Detect which cell encompasses the target text, then output its (x, y) center coordinate. 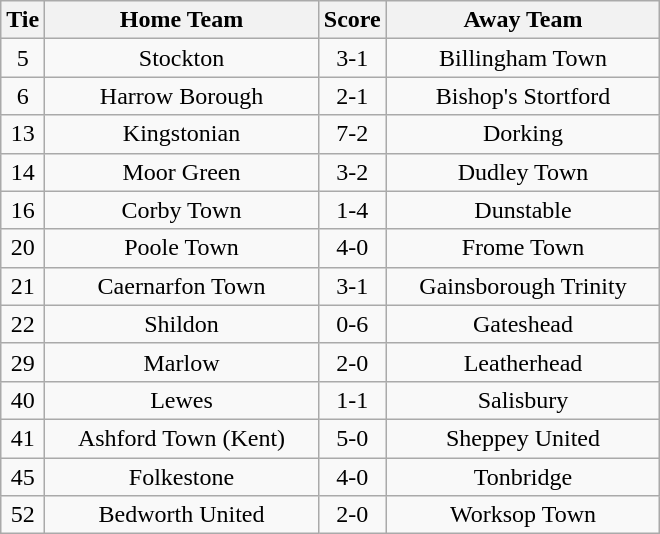
Stockton (182, 58)
Harrow Borough (182, 96)
20 (23, 248)
Sheppey United (523, 438)
Worksop Town (523, 515)
Ashford Town (Kent) (182, 438)
Gainsborough Trinity (523, 286)
2-1 (352, 96)
Kingstonian (182, 134)
7-2 (352, 134)
14 (23, 172)
Marlow (182, 362)
Shildon (182, 324)
Bedworth United (182, 515)
Gateshead (523, 324)
40 (23, 400)
Corby Town (182, 210)
1-4 (352, 210)
Bishop's Stortford (523, 96)
22 (23, 324)
Frome Town (523, 248)
Home Team (182, 20)
Dudley Town (523, 172)
Tie (23, 20)
13 (23, 134)
Moor Green (182, 172)
Salisbury (523, 400)
29 (23, 362)
Away Team (523, 20)
6 (23, 96)
Poole Town (182, 248)
Folkestone (182, 477)
5 (23, 58)
45 (23, 477)
Caernarfon Town (182, 286)
52 (23, 515)
Lewes (182, 400)
Score (352, 20)
21 (23, 286)
1-1 (352, 400)
41 (23, 438)
16 (23, 210)
Tonbridge (523, 477)
Dorking (523, 134)
Dunstable (523, 210)
Billingham Town (523, 58)
0-6 (352, 324)
3-2 (352, 172)
5-0 (352, 438)
Leatherhead (523, 362)
